Pinpoint the cell where the given text exists, returning its [x, y] midpoint coordinate. 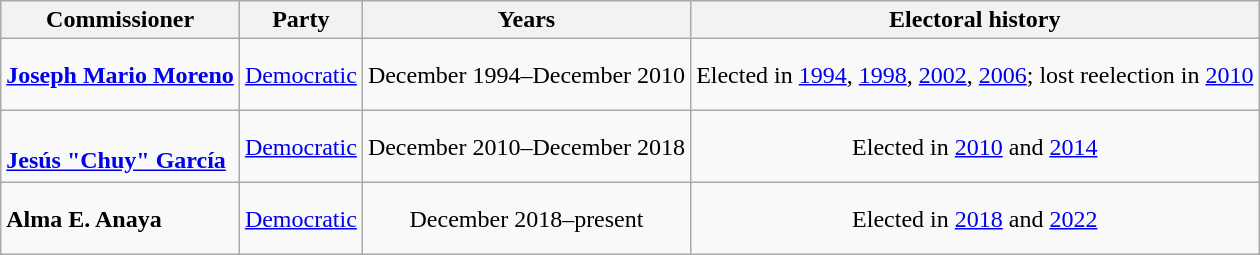
Elected in 2010 and 2014 [975, 147]
Years [526, 20]
Electoral history [975, 20]
December 2010–December 2018 [526, 147]
Joseph Mario Moreno [120, 75]
Commissioner [120, 20]
Party [300, 20]
December 1994–December 2010 [526, 75]
Elected in 2018 and 2022 [975, 219]
Alma E. Anaya [120, 219]
December 2018–present [526, 219]
Elected in 1994, 1998, 2002, 2006; lost reelection in 2010 [975, 75]
Jesús "Chuy" García [120, 147]
